Output the (X, Y) coordinate of the center of the cell containing the given text.  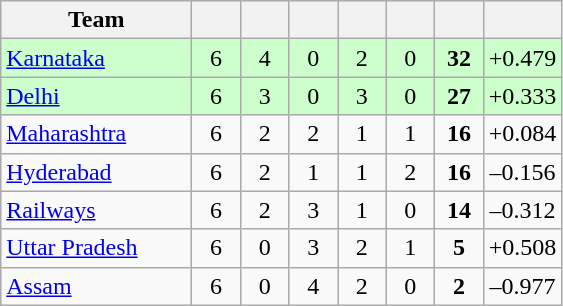
Uttar Pradesh (96, 248)
5 (460, 248)
+0.508 (522, 248)
+0.479 (522, 58)
Team (96, 20)
Maharashtra (96, 134)
–0.156 (522, 172)
Delhi (96, 96)
+0.333 (522, 96)
–0.312 (522, 210)
Hyderabad (96, 172)
+0.084 (522, 134)
14 (460, 210)
Railways (96, 210)
27 (460, 96)
–0.977 (522, 286)
Karnataka (96, 58)
Assam (96, 286)
32 (460, 58)
